Extract the (X, Y) coordinate from the center of the cell holding the provided text.  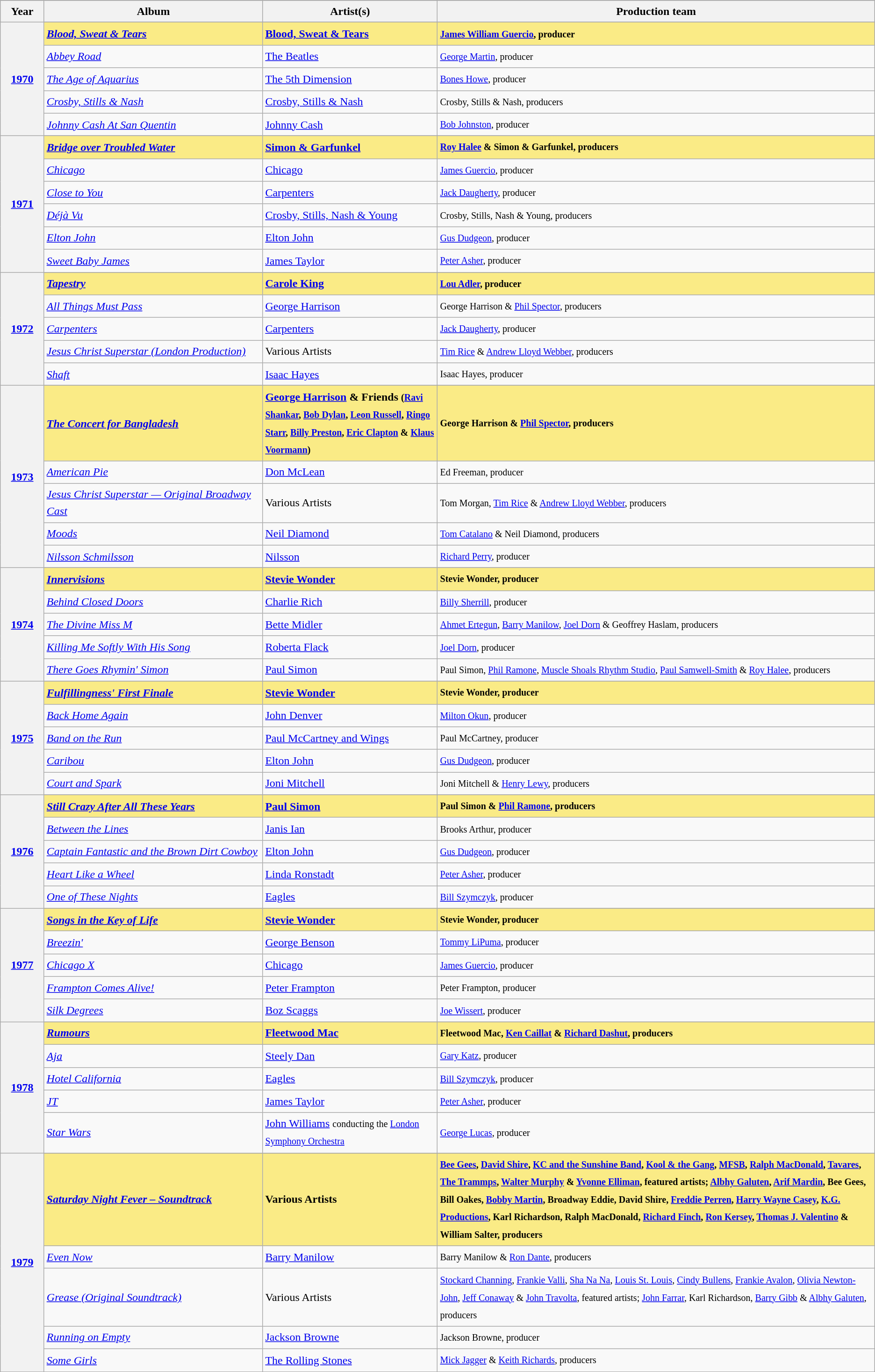
Fulfillingness' First Finale (153, 693)
Crosby, Stills & Nash, producers (656, 102)
Silk Degrees (153, 1011)
Artist(s) (350, 11)
Crosby, Stills, Nash & Young, producers (656, 215)
Heart Like a Wheel (153, 874)
The Concert for Bangladesh (153, 424)
Close to You (153, 193)
Jackson Browne, producer (656, 1338)
Jackson Browne (350, 1338)
Running on Empty (153, 1338)
1973 (22, 477)
Tommy LiPuma, producer (656, 942)
Year (22, 11)
The Rolling Stones (350, 1360)
Peter Frampton, producer (656, 988)
Rumours (153, 1033)
Bette Midler (350, 625)
John Denver (350, 715)
The Age of Aquarius (153, 79)
The Divine Miss M (153, 625)
1972 (22, 329)
Barry Manilow & Ron Dante, producers (656, 1257)
Bridge over Troubled Water (153, 148)
Janis Ian (350, 829)
Star Wars (153, 1133)
Nilsson Schmilsson (153, 556)
Band on the Run (153, 739)
Billy Sherrill, producer (656, 602)
Lou Adler, producer (656, 283)
Boz Scaggs (350, 1011)
George Harrison (350, 307)
George Harrison & Friends (Ravi Shankar, Bob Dylan, Leon Russell, Ringo Starr, Billy Preston, Eric Clapton & Klaus Voormann) (350, 424)
Innervisions (153, 580)
1977 (22, 965)
Joni Mitchell & Henry Lewy, producers (656, 783)
There Goes Rhymin' Simon (153, 670)
Behind Closed Doors (153, 602)
Peter Frampton (350, 988)
Charlie Rich (350, 602)
Ed Freeman, producer (656, 472)
Saturday Night Fever – Soundtrack (153, 1200)
Jesus Christ Superstar (London Production) (153, 352)
Moods (153, 534)
Paul Simon & Phil Ramone, producers (656, 806)
Paul McCartney and Wings (350, 739)
Grease (Original Soundtrack) (153, 1297)
Linda Ronstadt (350, 874)
Even Now (153, 1257)
Crosby, Stills, Nash & Young (350, 215)
The Beatles (350, 56)
Caribou (153, 761)
Johnny Cash At San Quentin (153, 124)
Isaac Hayes, producer (656, 374)
Carole King (350, 283)
George Benson (350, 942)
Joe Wissert, producer (656, 1011)
Aja (153, 1056)
Gary Katz, producer (656, 1056)
George Lucas, producer (656, 1133)
Simon & Garfunkel (350, 148)
Joni Mitchell (350, 783)
John Williams conducting the London Symphony Orchestra (350, 1133)
Fleetwood Mac (350, 1033)
Richard Perry, producer (656, 556)
Shaft (153, 374)
Abbey Road (153, 56)
Back Home Again (153, 715)
Production team (656, 11)
Nilsson (350, 556)
Chicago X (153, 965)
Captain Fantastic and the Brown Dirt Cowboy (153, 852)
Tapestry (153, 283)
Bob Johnston, producer (656, 124)
Barry Manilow (350, 1257)
Paul Simon, Phil Ramone, Muscle Shoals Rhythm Studio, Paul Samwell-Smith & Roy Halee, producers (656, 670)
Tom Morgan, Tim Rice & Andrew Lloyd Webber, producers (656, 503)
Brooks Arthur, producer (656, 829)
Steely Dan (350, 1056)
Roberta Flack (350, 647)
Roy Halee & Simon & Garfunkel, producers (656, 148)
Johnny Cash (350, 124)
1979 (22, 1262)
Joel Dorn, producer (656, 647)
One of These Nights (153, 897)
1971 (22, 204)
The 5th Dimension (350, 79)
Déjà Vu (153, 215)
Ahmet Ertegun, Barry Manilow, Joel Dorn & Geoffrey Haslam, producers (656, 625)
Killing Me Softly With His Song (153, 647)
Mick Jagger & Keith Richards, producers (656, 1360)
Jesus Christ Superstar — Original Broadway Cast (153, 503)
Between the Lines (153, 829)
Tim Rice & Andrew Lloyd Webber, producers (656, 352)
1976 (22, 852)
JT (153, 1101)
Album (153, 11)
Sweet Baby James (153, 261)
Tom Catalano & Neil Diamond, producers (656, 534)
George Martin, producer (656, 56)
Paul McCartney, producer (656, 739)
Songs in the Key of Life (153, 920)
Fleetwood Mac, Ken Caillat & Richard Dashut, producers (656, 1033)
Still Crazy After All These Years (153, 806)
James William Guercio, producer (656, 34)
Neil Diamond (350, 534)
1978 (22, 1087)
Bones Howe, producer (656, 79)
All Things Must Pass (153, 307)
Don McLean (350, 472)
1970 (22, 79)
Frampton Comes Alive! (153, 988)
1974 (22, 625)
American Pie (153, 472)
Some Girls (153, 1360)
1975 (22, 738)
Hotel California (153, 1079)
Court and Spark (153, 783)
Breezin' (153, 942)
Isaac Hayes (350, 374)
Milton Okun, producer (656, 715)
